Capture the cell that displays the provided text and extract its [x, y] central coordinate. 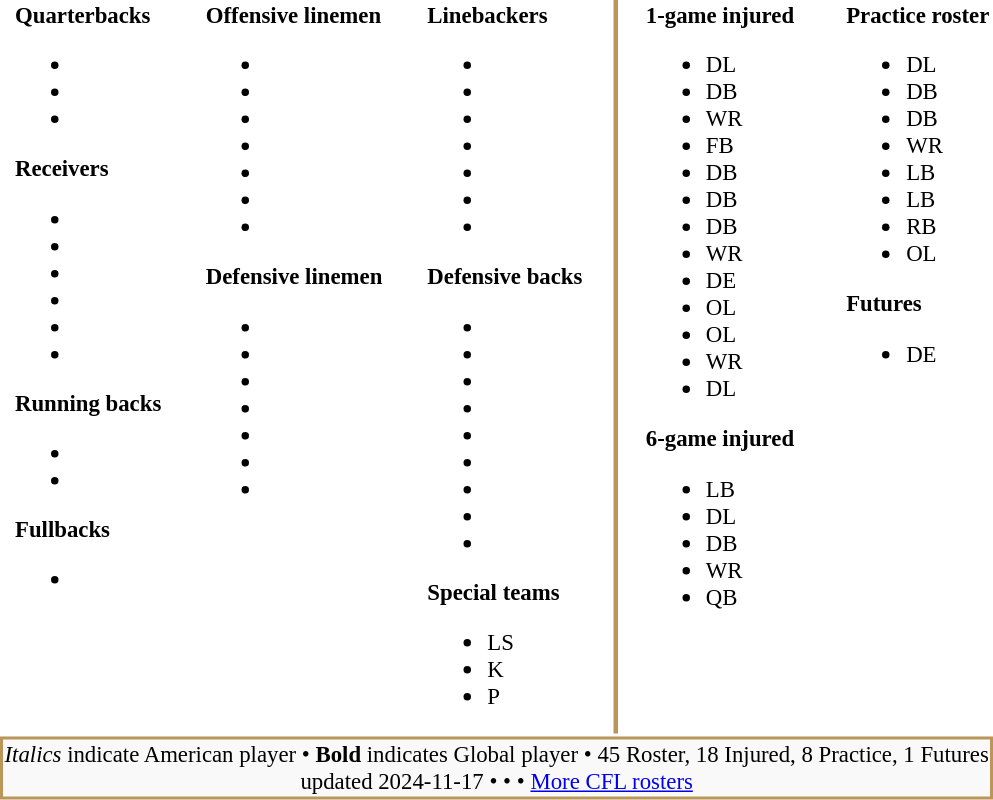
QuarterbacksReceiversRunning backsFullbacks [90, 367]
LinebackersDefensive backsSpecial teams LS K P [506, 367]
1-game injured DL DB WR FB DB DB DB WR DE OL OL WR DL6-game injured LB DL DB WR QB [721, 367]
Offensive linemenDefensive linemen [296, 367]
